Determine the (X, Y) coordinate at the center of the cell enclosing the given text.  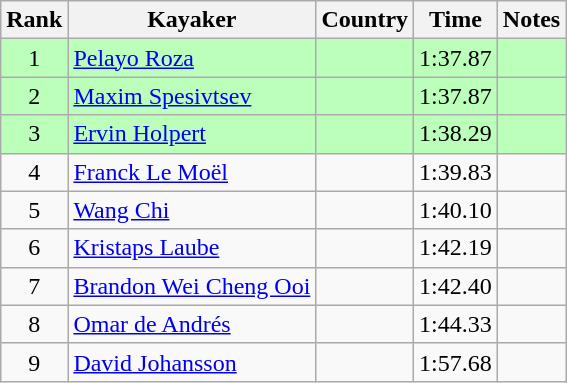
1:40.10 (456, 210)
7 (34, 286)
Time (456, 20)
Maxim Spesivtsev (192, 96)
Brandon Wei Cheng Ooi (192, 286)
4 (34, 172)
2 (34, 96)
8 (34, 324)
5 (34, 210)
Wang Chi (192, 210)
Rank (34, 20)
Pelayo Roza (192, 58)
David Johansson (192, 362)
Kristaps Laube (192, 248)
Kayaker (192, 20)
1:42.40 (456, 286)
1:44.33 (456, 324)
Notes (531, 20)
1:38.29 (456, 134)
1:57.68 (456, 362)
1:39.83 (456, 172)
Franck Le Moël (192, 172)
6 (34, 248)
Ervin Holpert (192, 134)
9 (34, 362)
1 (34, 58)
1:42.19 (456, 248)
Country (365, 20)
3 (34, 134)
Omar de Andrés (192, 324)
